Detect which cell encompasses the target text, then output its (X, Y) center coordinate. 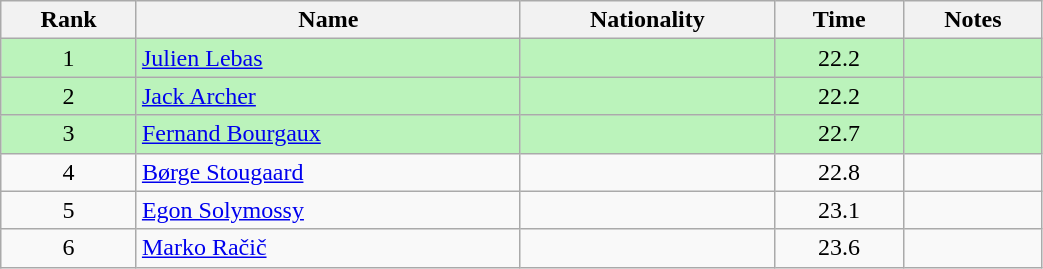
1 (69, 58)
Name (328, 20)
Julien Lebas (328, 58)
Børge Stougaard (328, 172)
Time (838, 20)
Notes (973, 20)
2 (69, 96)
22.7 (838, 134)
23.1 (838, 210)
6 (69, 248)
Egon Solymossy (328, 210)
Rank (69, 20)
23.6 (838, 248)
5 (69, 210)
Nationality (647, 20)
Jack Archer (328, 96)
Fernand Bourgaux (328, 134)
4 (69, 172)
22.8 (838, 172)
3 (69, 134)
Marko Račič (328, 248)
